Identify which cell holds the provided text, then report its [X, Y] central coordinate. 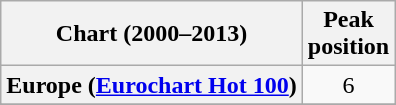
6 [348, 85]
Europe (Eurochart Hot 100) [152, 85]
Peakposition [348, 34]
Chart (2000–2013) [152, 34]
